Output the (X, Y) coordinate of the center of the cell containing the given text.  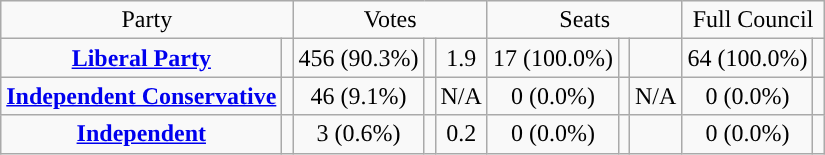
Liberal Party (142, 58)
Independent Conservative (142, 96)
64 (100.0%) (748, 58)
46 (9.1%) (358, 96)
Party (147, 20)
Independent (142, 134)
Votes (390, 20)
Full Council (753, 20)
3 (0.6%) (358, 134)
1.9 (461, 58)
17 (100.0%) (552, 58)
0.2 (461, 134)
Seats (584, 20)
456 (90.3%) (358, 58)
